Search for the cell housing the specified text and yield its [X, Y] center coordinate. 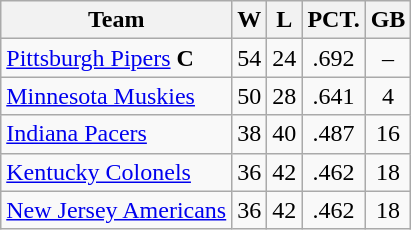
50 [250, 96]
Kentucky Colonels [116, 172]
GB [388, 20]
L [284, 20]
Pittsburgh Pipers C [116, 58]
40 [284, 134]
– [388, 58]
W [250, 20]
28 [284, 96]
Minnesota Muskies [116, 96]
38 [250, 134]
PCT. [334, 20]
Team [116, 20]
.641 [334, 96]
54 [250, 58]
16 [388, 134]
.487 [334, 134]
.692 [334, 58]
Indiana Pacers [116, 134]
4 [388, 96]
New Jersey Americans [116, 210]
24 [284, 58]
